Search for the cell housing the specified text and yield its [X, Y] center coordinate. 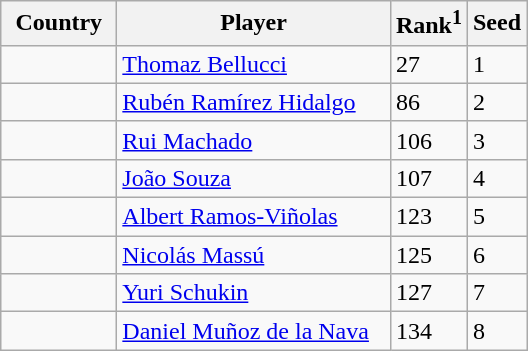
5 [496, 217]
134 [428, 331]
Country [59, 24]
Player [254, 24]
8 [496, 331]
Albert Ramos-Viñolas [254, 217]
86 [428, 102]
27 [428, 64]
3 [496, 140]
6 [496, 255]
João Souza [254, 178]
Daniel Muñoz de la Nava [254, 331]
4 [496, 178]
127 [428, 293]
123 [428, 217]
7 [496, 293]
Rubén Ramírez Hidalgo [254, 102]
Yuri Schukin [254, 293]
107 [428, 178]
Seed [496, 24]
Rank1 [428, 24]
2 [496, 102]
125 [428, 255]
Rui Machado [254, 140]
Thomaz Bellucci [254, 64]
1 [496, 64]
106 [428, 140]
Nicolás Massú [254, 255]
